Locate the cell with the specified text and output its (x, y) center coordinate. 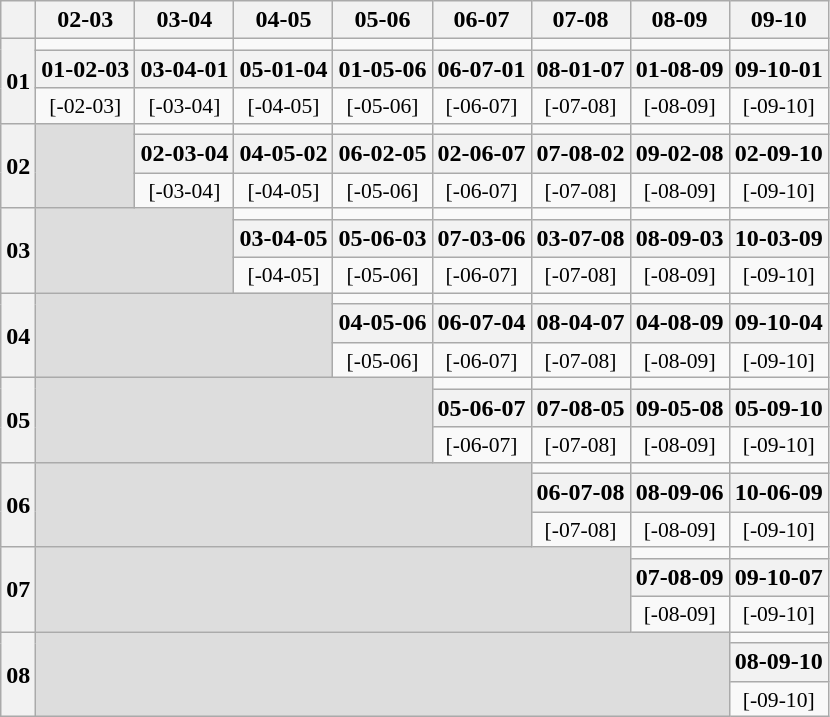
[-02-03] (86, 106)
05-06 (382, 20)
08 (18, 674)
07-03-06 (482, 238)
04-08-09 (680, 323)
06-07-04 (482, 323)
06-07 (482, 20)
07-08-09 (680, 577)
01 (18, 82)
02-03-04 (184, 154)
08-09-06 (680, 493)
02-06-07 (482, 154)
03-04-05 (284, 238)
09-10-04 (778, 323)
06-07-08 (580, 493)
09-10-07 (778, 577)
09-10-01 (778, 69)
06-07-01 (482, 69)
03-04 (184, 20)
08-01-07 (580, 69)
09-02-08 (680, 154)
07-08-05 (580, 408)
02-03 (86, 20)
08-04-07 (580, 323)
01-02-03 (86, 69)
06-02-05 (382, 154)
03 (18, 250)
07-08-02 (580, 154)
04-05 (284, 20)
02 (18, 166)
07 (18, 590)
01-08-09 (680, 69)
10-03-09 (778, 238)
04 (18, 336)
04-05-02 (284, 154)
08-09-10 (778, 662)
05-01-04 (284, 69)
03-04-01 (184, 69)
05-06-03 (382, 238)
05-06-07 (482, 408)
08-09-03 (680, 238)
05 (18, 420)
10-06-09 (778, 493)
09-10 (778, 20)
05-09-10 (778, 408)
04-05-06 (382, 323)
01-05-06 (382, 69)
09-05-08 (680, 408)
02-09-10 (778, 154)
08-09 (680, 20)
06 (18, 506)
07-08 (580, 20)
03-07-08 (580, 238)
